Provide the (x, y) coordinate of the cell's center where the given text is located.  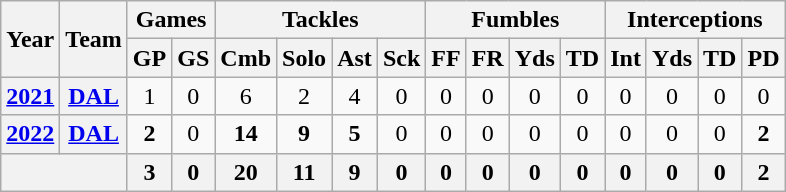
FR (488, 58)
2021 (30, 96)
Sck (401, 58)
1 (149, 96)
Int (626, 58)
FF (446, 58)
4 (355, 96)
Games (170, 20)
Tackles (320, 20)
PD (764, 58)
6 (246, 96)
14 (246, 134)
Interceptions (695, 20)
Ast (355, 58)
2022 (30, 134)
Team (94, 39)
3 (149, 172)
11 (304, 172)
Cmb (246, 58)
20 (246, 172)
5 (355, 134)
GS (194, 58)
Solo (304, 58)
Year (30, 39)
Fumbles (516, 20)
GP (149, 58)
